Capture the cell that displays the provided text and extract its (X, Y) central coordinate. 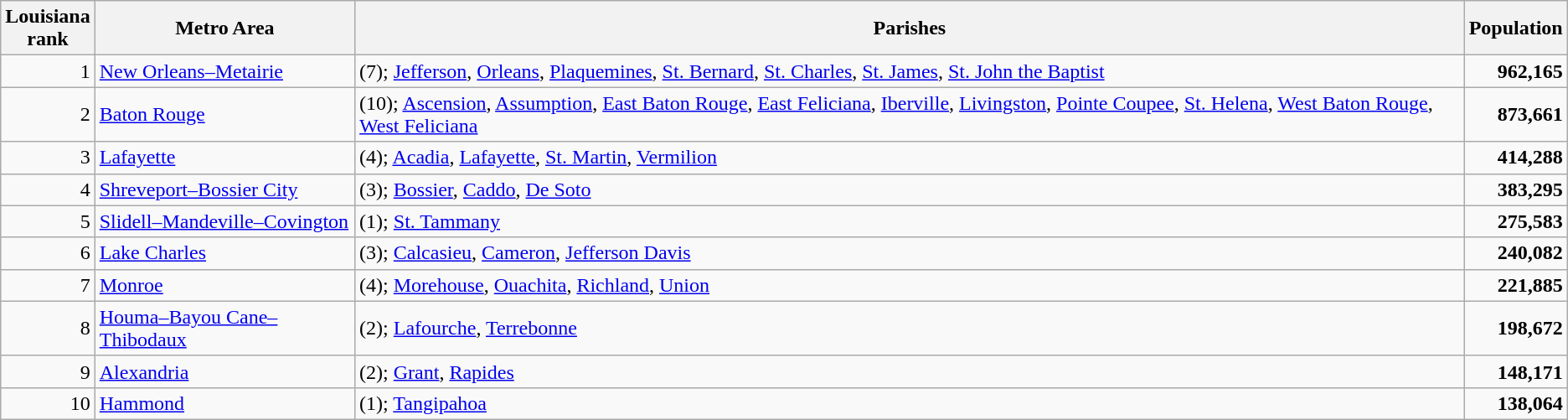
Shreveport–Bossier City (224, 189)
873,661 (1516, 114)
(2); Grant, Rapides (910, 371)
(1); St. Tammany (910, 221)
Metro Area (224, 29)
(2); Lafourche, Terrebonne (910, 329)
1 (48, 71)
198,672 (1516, 329)
383,295 (1516, 189)
Louisianarank (48, 29)
275,583 (1516, 221)
5 (48, 221)
8 (48, 329)
2 (48, 114)
138,064 (1516, 403)
(4); Morehouse, Ouachita, Richland, Union (910, 285)
240,082 (1516, 253)
Alexandria (224, 371)
7 (48, 285)
Houma–Bayou Cane–Thibodaux (224, 329)
Lafayette (224, 158)
962,165 (1516, 71)
148,171 (1516, 371)
(1); Tangipahoa (910, 403)
Hammond (224, 403)
(4); Acadia, Lafayette, St. Martin, Vermilion (910, 158)
Baton Rouge (224, 114)
(3); Bossier, Caddo, De Soto (910, 189)
Slidell–Mandeville–Covington (224, 221)
6 (48, 253)
(3); Calcasieu, Cameron, Jefferson Davis (910, 253)
Parishes (910, 29)
New Orleans–Metairie (224, 71)
Monroe (224, 285)
(10); Ascension, Assumption, East Baton Rouge, East Feliciana, Iberville, Livingston, Pointe Coupee, St. Helena, West Baton Rouge, West Feliciana (910, 114)
10 (48, 403)
Population (1516, 29)
Lake Charles (224, 253)
(7); Jefferson, Orleans, Plaquemines, St. Bernard, St. Charles, St. James, St. John the Baptist (910, 71)
3 (48, 158)
414,288 (1516, 158)
9 (48, 371)
221,885 (1516, 285)
4 (48, 189)
